Return the (X, Y) coordinate for the center point of the cell that contains the specified text.  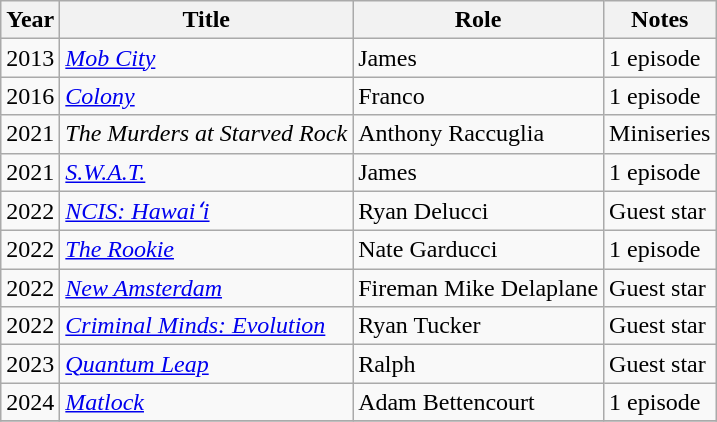
Notes (660, 20)
Miniseries (660, 134)
Ryan Delucci (478, 211)
Franco (478, 96)
Mob City (206, 58)
Matlock (206, 402)
2023 (30, 364)
Role (478, 20)
Quantum Leap (206, 364)
Anthony Raccuglia (478, 134)
Colony (206, 96)
NCIS: Hawaiʻi (206, 211)
The Rookie (206, 250)
2016 (30, 96)
Ralph (478, 364)
Adam Bettencourt (478, 402)
Fireman Mike Delaplane (478, 288)
New Amsterdam (206, 288)
The Murders at Starved Rock (206, 134)
Year (30, 20)
S.W.A.T. (206, 172)
2013 (30, 58)
2024 (30, 402)
Ryan Tucker (478, 326)
Title (206, 20)
Criminal Minds: Evolution (206, 326)
Nate Garducci (478, 250)
